Determine the [X, Y] coordinate at the center of the cell enclosing the given text.  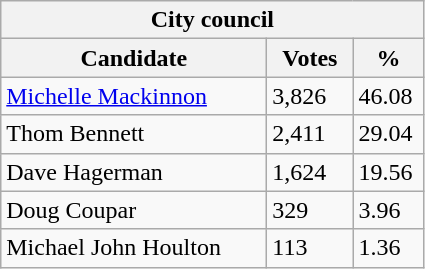
3.96 [388, 210]
Candidate [134, 58]
Thom Bennett [134, 134]
29.04 [388, 134]
Michael John Houlton [134, 248]
3,826 [310, 96]
19.56 [388, 172]
Michelle Mackinnon [134, 96]
1,624 [310, 172]
% [388, 58]
City council [212, 20]
Doug Coupar [134, 210]
46.08 [388, 96]
Dave Hagerman [134, 172]
1.36 [388, 248]
113 [310, 248]
329 [310, 210]
2,411 [310, 134]
Votes [310, 58]
